Find where the given text appears and provide that cell's center as [X, Y] coordinate. 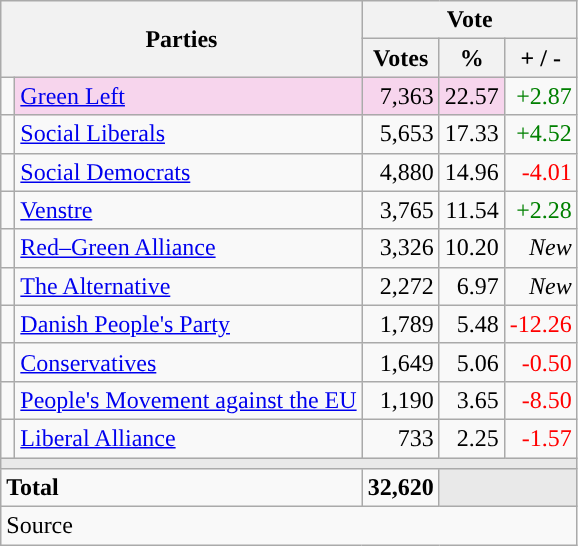
Green Left [188, 96]
17.33 [472, 134]
-12.26 [540, 324]
32,620 [400, 488]
The Alternative [188, 286]
Conservatives [188, 362]
6.97 [472, 286]
+4.52 [540, 134]
+2.28 [540, 210]
Source [290, 526]
% [472, 58]
11.54 [472, 210]
3,765 [400, 210]
5.48 [472, 324]
-1.57 [540, 438]
People's Movement against the EU [188, 400]
10.20 [472, 248]
Social Democrats [188, 172]
-8.50 [540, 400]
2,272 [400, 286]
Total [182, 488]
5.06 [472, 362]
-4.01 [540, 172]
Votes [400, 58]
Parties [182, 39]
Danish People's Party [188, 324]
22.57 [472, 96]
4,880 [400, 172]
14.96 [472, 172]
Venstre [188, 210]
3.65 [472, 400]
3,326 [400, 248]
5,653 [400, 134]
+ / - [540, 58]
Red–Green Alliance [188, 248]
+2.87 [540, 96]
1,190 [400, 400]
Vote [470, 20]
Social Liberals [188, 134]
1,649 [400, 362]
Liberal Alliance [188, 438]
7,363 [400, 96]
-0.50 [540, 362]
2.25 [472, 438]
1,789 [400, 324]
733 [400, 438]
